Extract the (x, y) coordinate from the center of the cell holding the provided text.  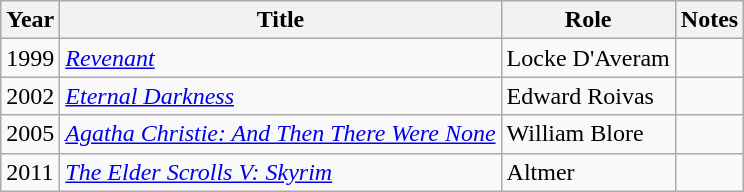
The Elder Scrolls V: Skyrim (280, 172)
2002 (30, 96)
Notes (709, 20)
William Blore (588, 134)
2005 (30, 134)
2011 (30, 172)
Locke D'Averam (588, 58)
Revenant (280, 58)
Agatha Christie: And Then There Were None (280, 134)
Edward Roivas (588, 96)
Year (30, 20)
Eternal Darkness (280, 96)
Role (588, 20)
Altmer (588, 172)
Title (280, 20)
1999 (30, 58)
